Provide the [X, Y] coordinate of the cell's center where the given text is located.  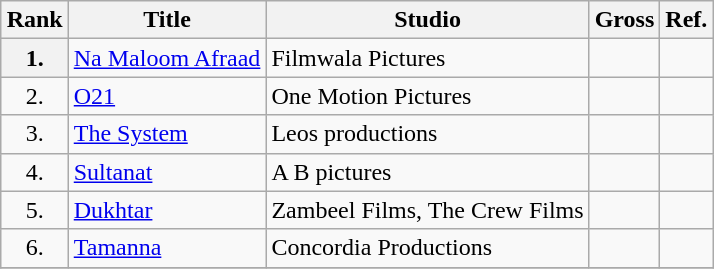
One Motion Pictures [428, 96]
1. [34, 58]
Dukhtar [167, 210]
Title [167, 20]
Concordia Productions [428, 248]
5. [34, 210]
Tamanna [167, 248]
Studio [428, 20]
Gross [624, 20]
3. [34, 134]
A B pictures [428, 172]
Zambeel Films, The Crew Films [428, 210]
Leos productions [428, 134]
Filmwala Pictures [428, 58]
Sultanat [167, 172]
Ref. [686, 20]
The System [167, 134]
2. [34, 96]
Rank [34, 20]
6. [34, 248]
O21 [167, 96]
Na Maloom Afraad [167, 58]
4. [34, 172]
